Extract the [X, Y] coordinate from the center of the cell holding the provided text.  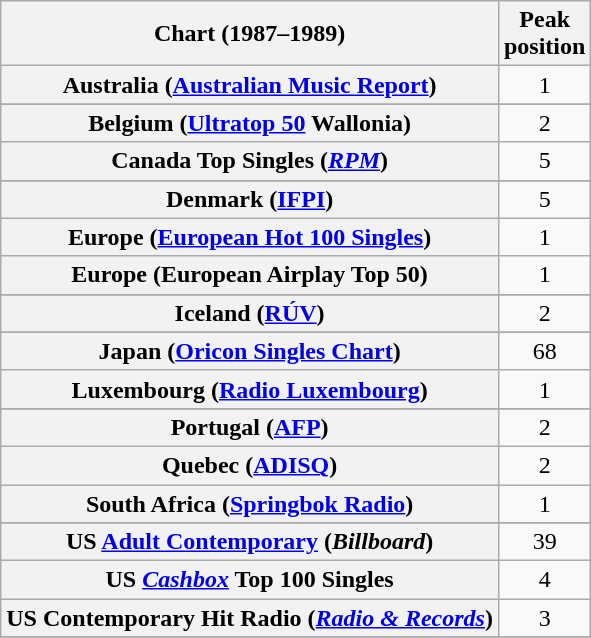
4 [544, 580]
Iceland (RÚV) [250, 313]
Australia (Australian Music Report) [250, 85]
Denmark (IFPI) [250, 199]
US Adult Contemporary (Billboard) [250, 542]
Quebec (ADISQ) [250, 465]
39 [544, 542]
Peakposition [544, 34]
Japan (Oricon Singles Chart) [250, 351]
Belgium (Ultratop 50 Wallonia) [250, 123]
Europe (European Hot 100 Singles) [250, 237]
South Africa (Springbok Radio) [250, 503]
3 [544, 618]
US Cashbox Top 100 Singles [250, 580]
Portugal (AFP) [250, 427]
Chart (1987–1989) [250, 34]
Europe (European Airplay Top 50) [250, 275]
68 [544, 351]
US Contemporary Hit Radio (Radio & Records) [250, 618]
Canada Top Singles (RPM) [250, 161]
Luxembourg (Radio Luxembourg) [250, 389]
